Pinpoint the cell where the given text exists, returning its (x, y) midpoint coordinate. 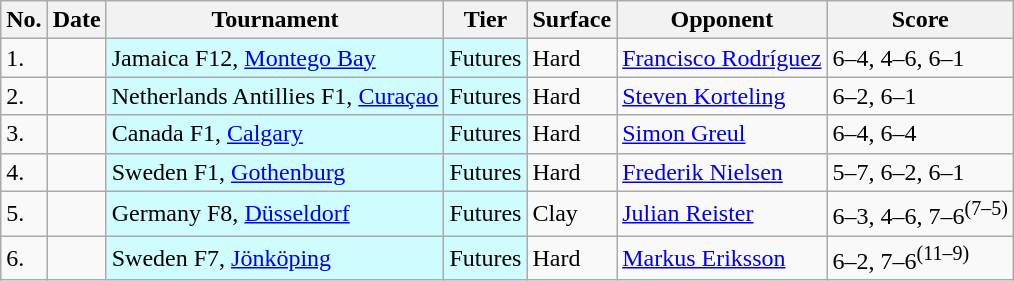
Markus Eriksson (722, 258)
Surface (572, 20)
Canada F1, Calgary (275, 134)
Sweden F7, Jönköping (275, 258)
Steven Korteling (722, 96)
Julian Reister (722, 214)
6–2, 7–6(11–9) (920, 258)
Jamaica F12, Montego Bay (275, 58)
Sweden F1, Gothenburg (275, 172)
3. (24, 134)
Netherlands Antillies F1, Curaçao (275, 96)
6–3, 4–6, 7–6(7–5) (920, 214)
Francisco Rodríguez (722, 58)
Score (920, 20)
Tournament (275, 20)
6–4, 6–4 (920, 134)
Date (76, 20)
Opponent (722, 20)
2. (24, 96)
No. (24, 20)
5. (24, 214)
1. (24, 58)
6–2, 6–1 (920, 96)
Tier (486, 20)
Clay (572, 214)
6. (24, 258)
5–7, 6–2, 6–1 (920, 172)
6–4, 4–6, 6–1 (920, 58)
4. (24, 172)
Germany F8, Düsseldorf (275, 214)
Simon Greul (722, 134)
Frederik Nielsen (722, 172)
